Identify which cell holds the provided text, then report its [x, y] central coordinate. 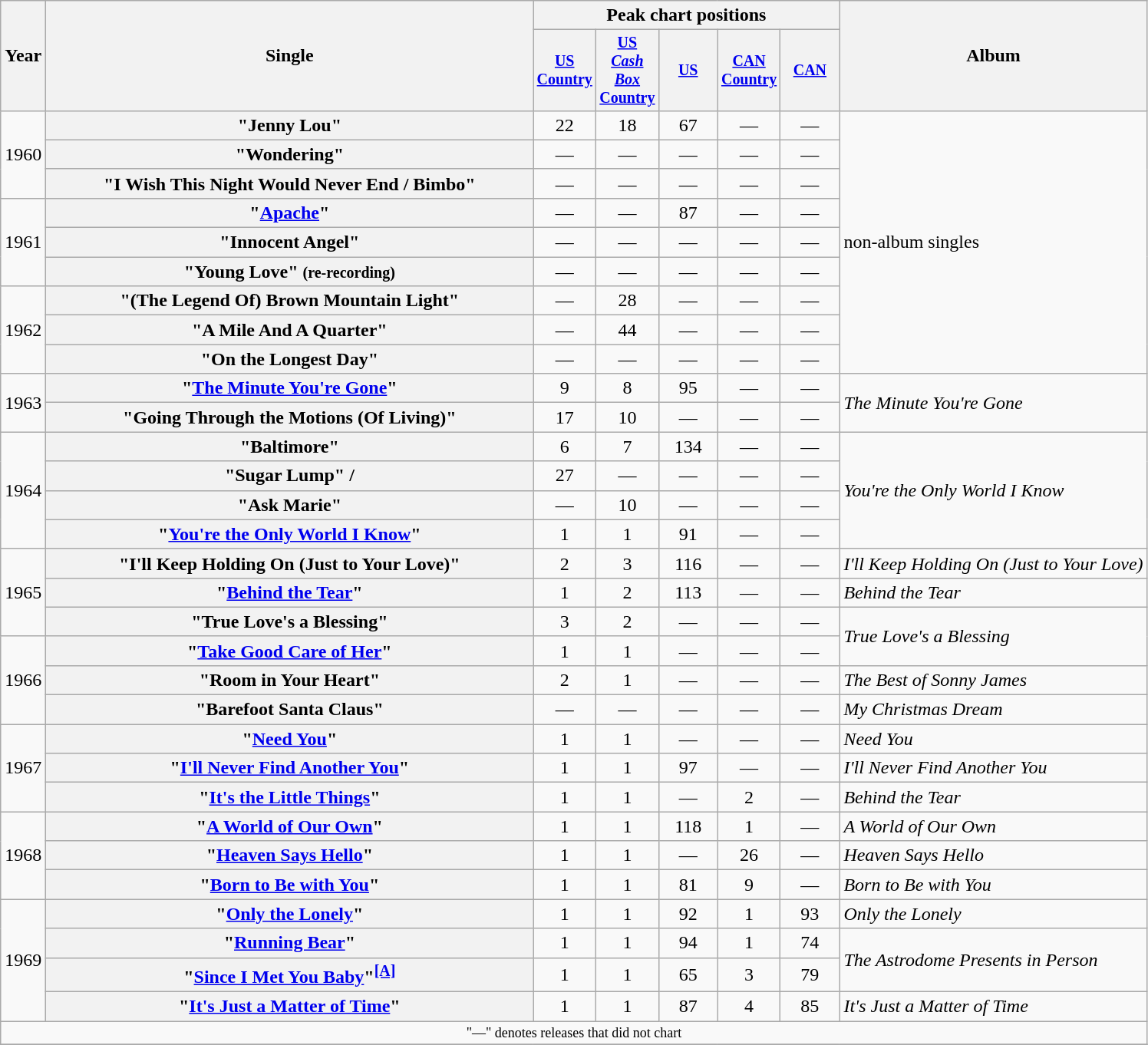
Need You [993, 739]
"Wondering" [290, 154]
134 [688, 447]
116 [688, 563]
1960 [23, 154]
67 [688, 125]
CAN [810, 71]
"Ask Marie" [290, 505]
"Apache" [290, 213]
113 [688, 592]
"On the Longest Day" [290, 359]
95 [688, 388]
"Barefoot Santa Claus" [290, 710]
"It's Just a Matter of Time" [290, 1007]
non-album singles [993, 242]
Year [23, 56]
22 [565, 125]
"—" denotes releases that did not chart [574, 1033]
1963 [23, 403]
1969 [23, 961]
"Innocent Angel" [290, 242]
"You're the Only World I Know" [290, 534]
1966 [23, 680]
"Young Love" (re-recording) [290, 272]
79 [810, 974]
I'll Keep Holding On (Just to Your Love) [993, 563]
Single [290, 56]
"Need You" [290, 739]
1968 [23, 855]
My Christmas Dream [993, 710]
"I Wish This Night Would Never End / Bimbo" [290, 183]
The Best of Sonny James [993, 680]
The Astrodome Presents in Person [993, 961]
"Since I Met You Baby"[A] [290, 974]
True Love's a Blessing [993, 636]
A World of Our Own [993, 826]
93 [810, 914]
4 [749, 1007]
US Cash Box Country [628, 71]
"Born to Be with You" [290, 885]
26 [749, 855]
Album [993, 56]
"True Love's a Blessing" [290, 621]
"Take Good Care of Her" [290, 651]
"It's the Little Things" [290, 797]
44 [628, 330]
92 [688, 914]
8 [628, 388]
"(The Legend Of) Brown Mountain Light" [290, 301]
6 [565, 447]
It's Just a Matter of Time [993, 1007]
1967 [23, 768]
"A Mile And A Quarter" [290, 330]
"Room in Your Heart" [290, 680]
The Minute You're Gone [993, 403]
"Behind the Tear" [290, 592]
"Running Bear" [290, 943]
Only the Lonely [993, 914]
US [688, 71]
I'll Never Find Another You [993, 768]
"I'll Keep Holding On (Just to Your Love)" [290, 563]
17 [565, 417]
"Sugar Lump" / [290, 476]
"Baltimore" [290, 447]
1965 [23, 592]
CAN Country [749, 71]
118 [688, 826]
Born to Be with You [993, 885]
65 [688, 974]
Heaven Says Hello [993, 855]
1964 [23, 490]
"The Minute You're Gone" [290, 388]
US Country [565, 71]
1961 [23, 242]
97 [688, 768]
1962 [23, 330]
"Only the Lonely" [290, 914]
You're the Only World I Know [993, 490]
Peak chart positions [686, 15]
91 [688, 534]
85 [810, 1007]
81 [688, 885]
94 [688, 943]
18 [628, 125]
7 [628, 447]
"A World of Our Own" [290, 826]
"Heaven Says Hello" [290, 855]
"I'll Never Find Another You" [290, 768]
27 [565, 476]
74 [810, 943]
28 [628, 301]
"Going Through the Motions (Of Living)" [290, 417]
"Jenny Lou" [290, 125]
